Return (x, y) of the center of cell containing provided text 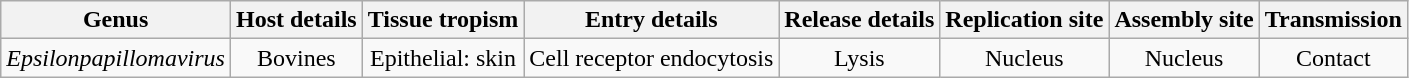
Replication site (1024, 20)
Transmission (1333, 20)
Assembly site (1184, 20)
Cell receptor endocytosis (652, 58)
Release details (860, 20)
Bovines (296, 58)
Lysis (860, 58)
Contact (1333, 58)
Genus (116, 20)
Host details (296, 20)
Epsilonpapillomavirus (116, 58)
Tissue tropism (443, 20)
Epithelial: skin (443, 58)
Entry details (652, 20)
